Identify which cell holds the provided text, then report its (x, y) central coordinate. 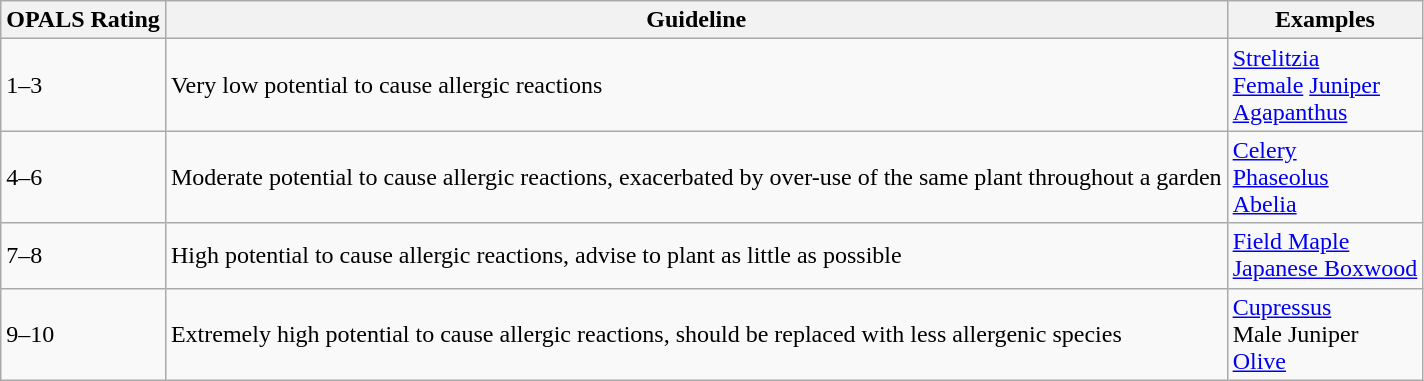
StrelitziaFemale JuniperAgapanthus (1325, 85)
Examples (1325, 20)
CupressusMale JuniperOlive (1325, 334)
4–6 (84, 177)
OPALS Rating (84, 20)
Extremely high potential to cause allergic reactions, should be replaced with less allergenic species (696, 334)
1–3 (84, 85)
Moderate potential to cause allergic reactions, exacerbated by over-use of the same plant throughout a garden (696, 177)
High potential to cause allergic reactions, advise to plant as little as possible (696, 256)
CeleryPhaseolusAbelia (1325, 177)
Field MapleJapanese Boxwood (1325, 256)
9–10 (84, 334)
Very low potential to cause allergic reactions (696, 85)
Guideline (696, 20)
7–8 (84, 256)
